Search for the cell housing the specified text and yield its [X, Y] center coordinate. 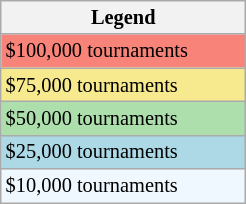
$100,000 tournaments [124, 51]
Legend [124, 17]
$75,000 tournaments [124, 85]
$10,000 tournaments [124, 186]
$50,000 tournaments [124, 118]
$25,000 tournaments [124, 152]
